Return the (x, y) coordinate for the center point of the cell that contains the specified text.  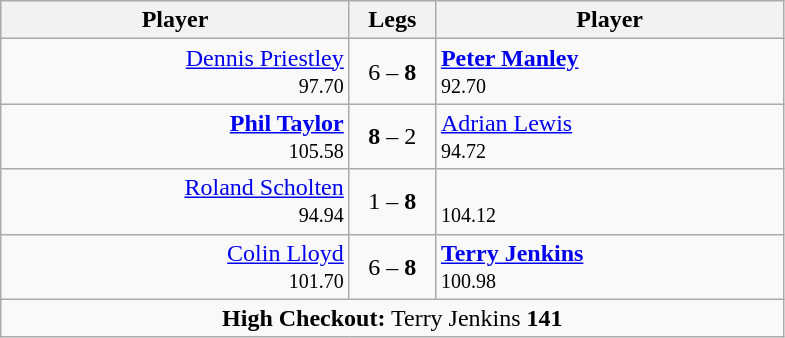
Peter Manley 92.70 (610, 72)
Phil Taylor 105.58 (176, 136)
Roland Scholten 94.94 (176, 202)
1 – 8 (392, 202)
Terry Jenkins 100.98 (610, 266)
Colin Lloyd 101.70 (176, 266)
Legs (392, 20)
104.12 (610, 202)
Adrian Lewis 94.72 (610, 136)
8 – 2 (392, 136)
High Checkout: Terry Jenkins 141 (392, 318)
Dennis Priestley 97.70 (176, 72)
